Pinpoint the cell where the given text exists, returning its (x, y) midpoint coordinate. 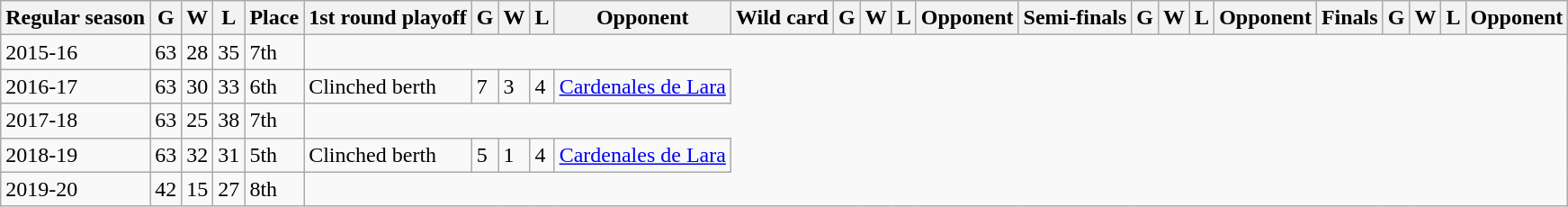
Regular season (76, 18)
1st round playoff (389, 18)
Place (274, 18)
31 (228, 155)
2017-18 (76, 121)
5th (274, 155)
2019-20 (76, 189)
2016-17 (76, 86)
30 (198, 86)
8th (274, 189)
28 (198, 52)
6th (274, 86)
Wild card (782, 18)
2015-16 (76, 52)
38 (228, 121)
2018-19 (76, 155)
32 (198, 155)
Semi-finals (1075, 18)
15 (198, 189)
33 (228, 86)
7 (485, 86)
Finals (1349, 18)
27 (228, 189)
1 (515, 155)
42 (166, 189)
3 (515, 86)
25 (198, 121)
35 (228, 52)
5 (485, 155)
